Determine the (X, Y) coordinate at the center of the cell enclosing the given text.  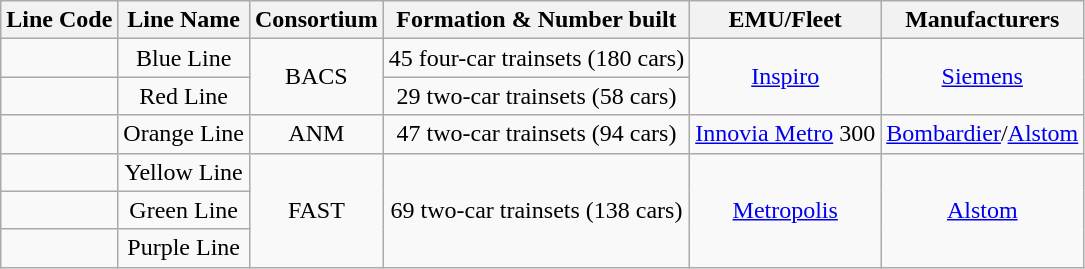
Innovia Metro 300 (786, 134)
EMU/Fleet (786, 20)
Purple Line (184, 248)
Line Code (60, 20)
47 two-car trainsets (94 cars) (536, 134)
Blue Line (184, 58)
FAST (316, 210)
Yellow Line (184, 172)
45 four-car trainsets (180 cars) (536, 58)
Alstom (982, 210)
BACS (316, 77)
Bombardier/Alstom (982, 134)
ANM (316, 134)
Formation & Number built (536, 20)
Inspiro (786, 77)
Manufacturers (982, 20)
Orange Line (184, 134)
69 two-car trainsets (138 cars) (536, 210)
Green Line (184, 210)
Consortium (316, 20)
29 two-car trainsets (58 cars) (536, 96)
Metropolis (786, 210)
Red Line (184, 96)
Siemens (982, 77)
Line Name (184, 20)
